From the cell containing the given text, extract its center point as (x, y) coordinate. 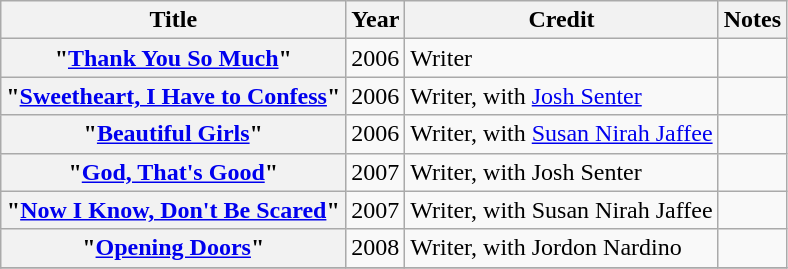
Credit (562, 20)
"Beautiful Girls" (174, 134)
"God, That's Good" (174, 172)
"Thank You So Much" (174, 58)
Writer (562, 58)
Title (174, 20)
"Opening Doors" (174, 248)
2008 (376, 248)
"Sweetheart, I Have to Confess" (174, 96)
"Now I Know, Don't Be Scared" (174, 210)
Notes (752, 20)
Year (376, 20)
Writer, with Jordon Nardino (562, 248)
